Detect which cell encompasses the target text, then output its [X, Y] center coordinate. 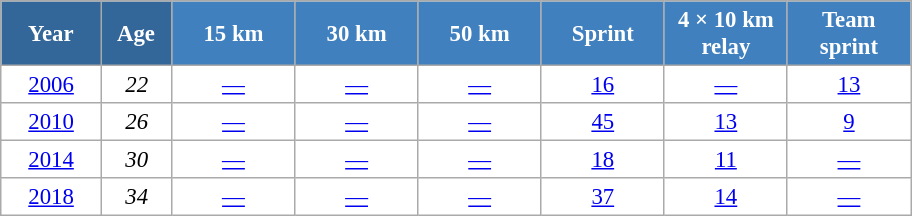
2018 [52, 197]
2010 [52, 122]
37 [602, 197]
15 km [234, 34]
2014 [52, 160]
30 [136, 160]
2006 [52, 85]
50 km [480, 34]
26 [136, 122]
16 [602, 85]
30 km [356, 34]
34 [136, 197]
14 [726, 197]
Age [136, 34]
45 [602, 122]
Year [52, 34]
18 [602, 160]
Team sprint [848, 34]
Sprint [602, 34]
11 [726, 160]
22 [136, 85]
9 [848, 122]
4 × 10 km relay [726, 34]
